Search for the cell housing the specified text and yield its [x, y] center coordinate. 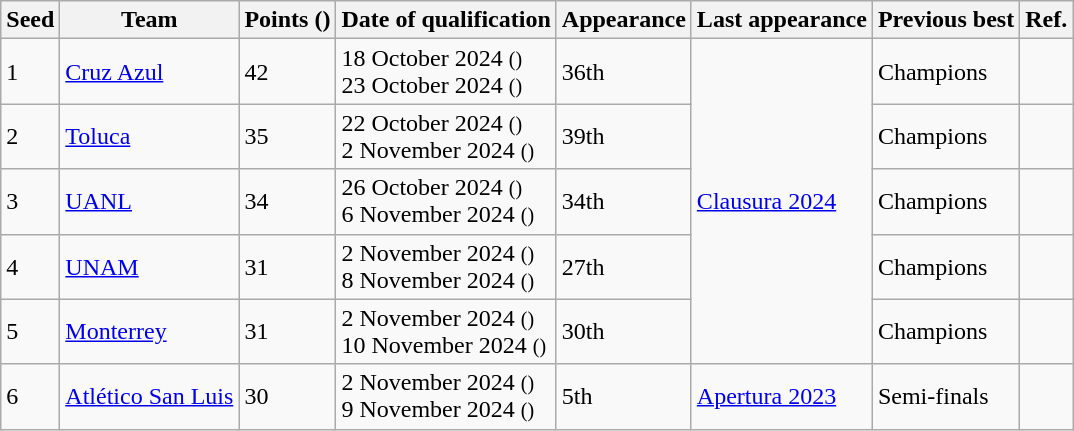
35 [288, 136]
27th [624, 266]
UNAM [150, 266]
Points () [288, 20]
UANL [150, 202]
30th [624, 332]
Seed [30, 20]
5th [624, 396]
4 [30, 266]
Last appearance [782, 20]
18 October 2024 ()23 October 2024 () [446, 72]
2 [30, 136]
Semi-finals [946, 396]
34th [624, 202]
Clausura 2024 [782, 202]
Atlético San Luis [150, 396]
36th [624, 72]
Monterrey [150, 332]
2 November 2024 ()9 November 2024 () [446, 396]
1 [30, 72]
Date of qualification [446, 20]
26 October 2024 ()6 November 2024 () [446, 202]
Ref. [1046, 20]
Toluca [150, 136]
2 November 2024 ()10 November 2024 () [446, 332]
30 [288, 396]
Cruz Azul [150, 72]
34 [288, 202]
22 October 2024 ()2 November 2024 () [446, 136]
39th [624, 136]
6 [30, 396]
Appearance [624, 20]
3 [30, 202]
Previous best [946, 20]
Apertura 2023 [782, 396]
Team [150, 20]
5 [30, 332]
42 [288, 72]
2 November 2024 ()8 November 2024 () [446, 266]
